Scan for the cell matching the given text and deliver its (X, Y) coordinate at center. 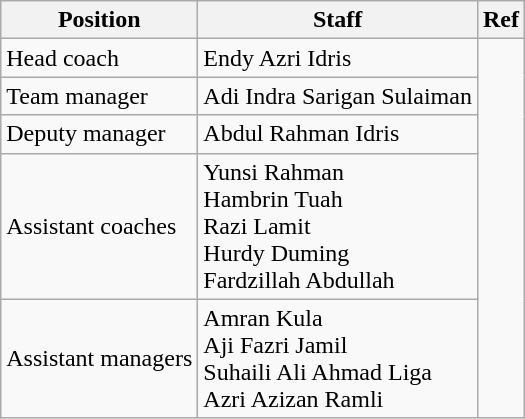
Adi Indra Sarigan Sulaiman (338, 96)
Assistant managers (100, 358)
Deputy manager (100, 134)
Head coach (100, 58)
Staff (338, 20)
Endy Azri Idris (338, 58)
Assistant coaches (100, 226)
Abdul Rahman Idris (338, 134)
Ref (500, 20)
Team manager (100, 96)
Position (100, 20)
Yunsi Rahman Hambrin Tuah Razi Lamit Hurdy Duming Fardzillah Abdullah (338, 226)
Amran Kula Aji Fazri Jamil Suhaili Ali Ahmad Liga Azri Azizan Ramli (338, 358)
